Extract the (x, y) coordinate from the center of the cell holding the provided text.  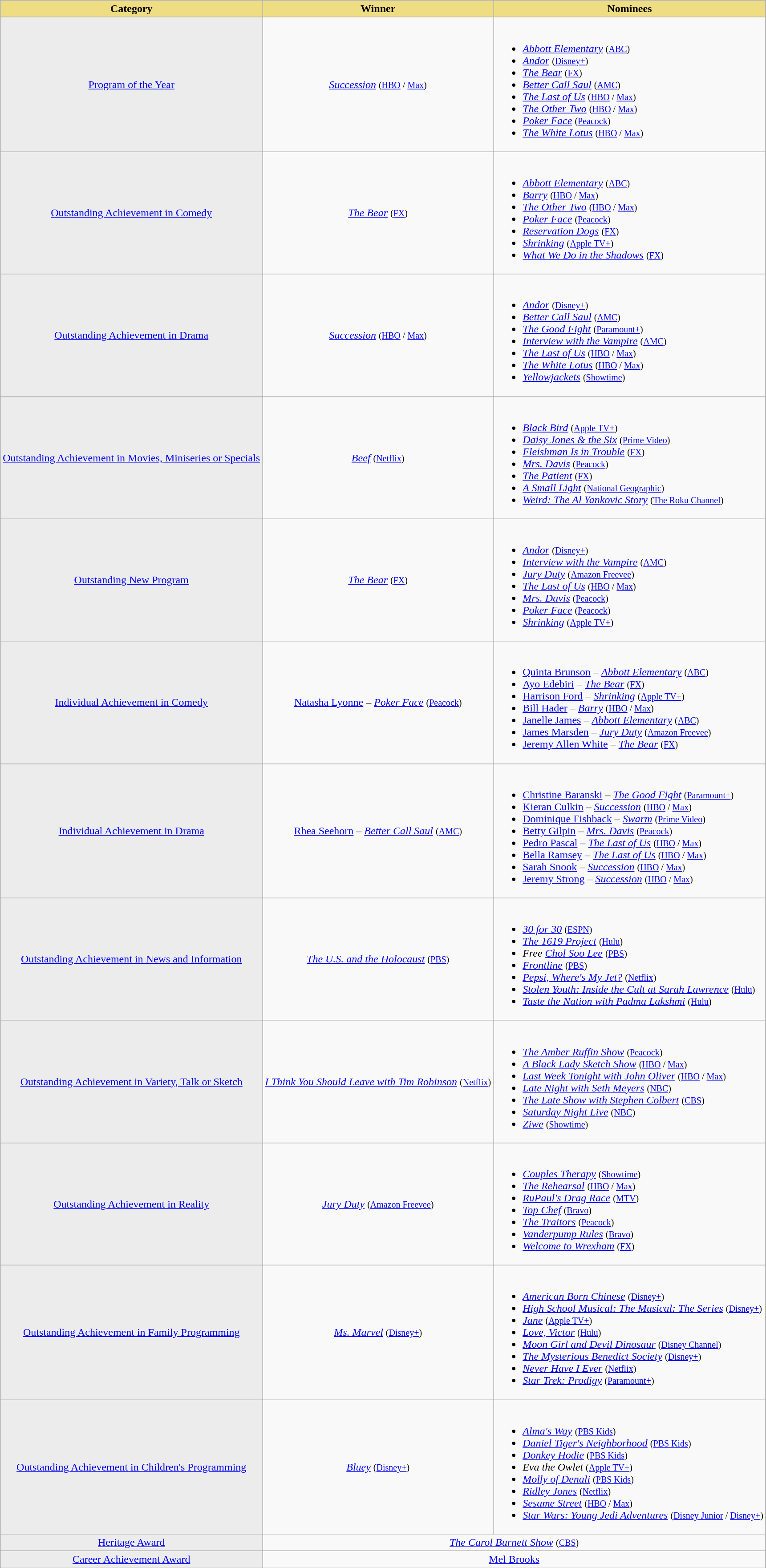
Outstanding Achievement in Drama (132, 335)
Outstanding Achievement in Children's Programming (132, 1467)
Outstanding Achievement in News and Information (132, 959)
I Think You Should Leave with Tim Robinson (Netflix) (378, 1081)
Outstanding Achievement in Comedy (132, 213)
Nominees (630, 9)
Ms. Marvel (Disney+) (378, 1332)
Jury Duty (Amazon Freevee) (378, 1204)
Winner (378, 9)
Bluey (Disney+) (378, 1467)
The Carol Burnett Show (CBS) (515, 1543)
Category (132, 9)
Mel Brooks (515, 1560)
Outstanding Achievement in Family Programming (132, 1332)
Individual Achievement in Drama (132, 831)
Beef (Netflix) (378, 457)
Career Achievement Award (132, 1560)
Rhea Seehorn – Better Call Saul (AMC) (378, 831)
Program of the Year (132, 85)
The U.S. and the Holocaust (PBS) (378, 959)
Individual Achievement in Comedy (132, 702)
Outstanding Achievement in Reality (132, 1204)
Heritage Award (132, 1543)
Natasha Lyonne – Poker Face (Peacock) (378, 702)
Outstanding Achievement in Variety, Talk or Sketch (132, 1081)
Outstanding New Program (132, 580)
Outstanding Achievement in Movies, Miniseries or Specials (132, 457)
